Search for the cell housing the specified text and yield its (x, y) center coordinate. 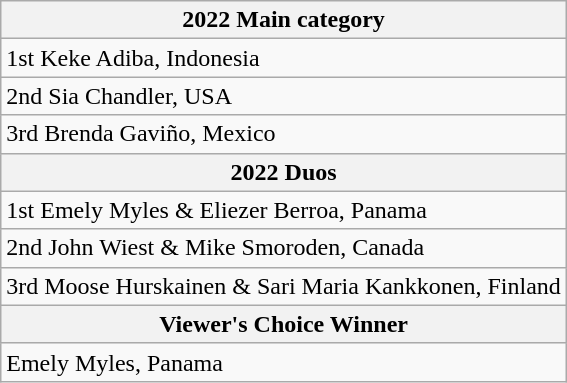
2022 Duos (284, 172)
3rd Brenda Gaviño, Mexico (284, 134)
3rd Moose Hurskainen & Sari Maria Kankkonen, Finland (284, 286)
1st Keke Adiba, Indonesia (284, 58)
Emely Myles, Panama (284, 362)
2022 Main category (284, 20)
Viewer's Choice Winner (284, 324)
2nd John Wiest & Mike Smoroden, Canada (284, 248)
2nd Sia Chandler, USA (284, 96)
1st Emely Myles & Eliezer Berroa, Panama (284, 210)
